Search for the cell housing the specified text and yield its [X, Y] center coordinate. 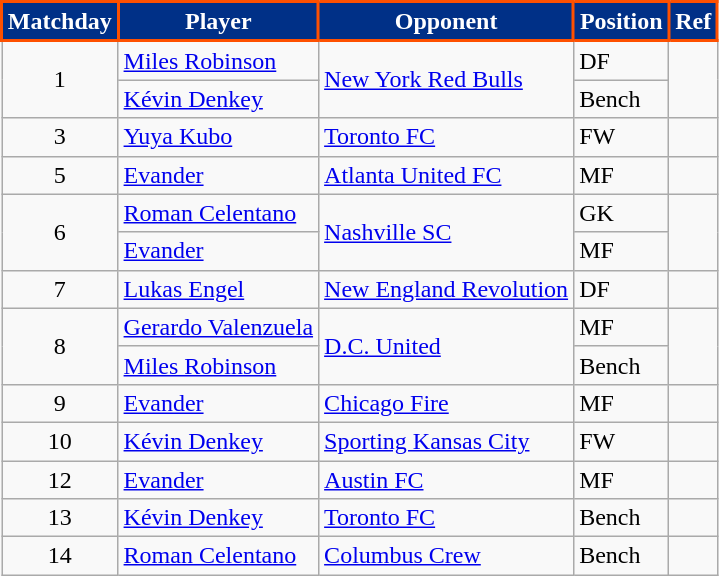
7 [60, 289]
Matchday [60, 22]
Gerardo Valenzuela [218, 327]
Position [622, 22]
Austin FC [446, 479]
GK [622, 213]
Columbus Crew [446, 556]
Atlanta United FC [446, 175]
14 [60, 556]
Opponent [446, 22]
Yuya Kubo [218, 137]
Sporting Kansas City [446, 441]
Chicago Fire [446, 403]
9 [60, 403]
Player [218, 22]
Lukas Engel [218, 289]
8 [60, 346]
New York Red Bulls [446, 80]
12 [60, 479]
Ref [694, 22]
New England Revolution [446, 289]
D.C. United [446, 346]
5 [60, 175]
Nashville SC [446, 232]
10 [60, 441]
6 [60, 232]
1 [60, 80]
13 [60, 518]
3 [60, 137]
